Output the (x, y) coordinate of the center of the cell containing the given text.  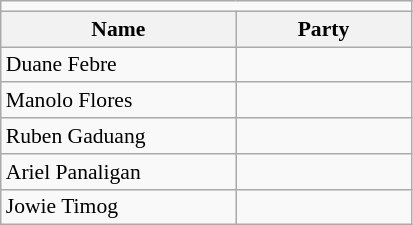
Party (324, 29)
Jowie Timog (118, 207)
Ariel Panaligan (118, 172)
Ruben Gaduang (118, 136)
Duane Febre (118, 65)
Manolo Flores (118, 101)
Name (118, 29)
